Capture the cell that displays the provided text and extract its (x, y) central coordinate. 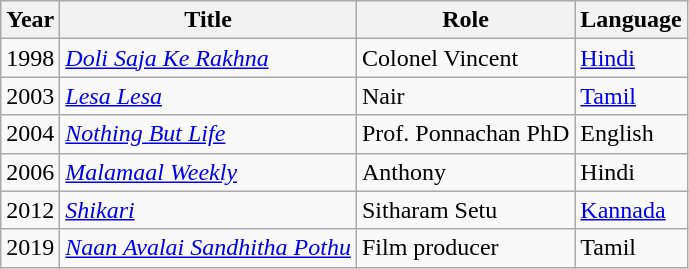
Lesa Lesa (208, 96)
2004 (30, 134)
Shikari (208, 210)
2019 (30, 248)
Year (30, 20)
Malamaal Weekly (208, 172)
2003 (30, 96)
Language (631, 20)
Colonel Vincent (465, 58)
English (631, 134)
Nair (465, 96)
Doli Saja Ke Rakhna (208, 58)
Prof. Ponnachan PhD (465, 134)
Film producer (465, 248)
Naan Avalai Sandhitha Pothu (208, 248)
1998 (30, 58)
Nothing But Life (208, 134)
2006 (30, 172)
Anthony (465, 172)
Sitharam Setu (465, 210)
Kannada (631, 210)
Title (208, 20)
2012 (30, 210)
Role (465, 20)
